Extract the [X, Y] coordinate from the center of the cell holding the provided text.  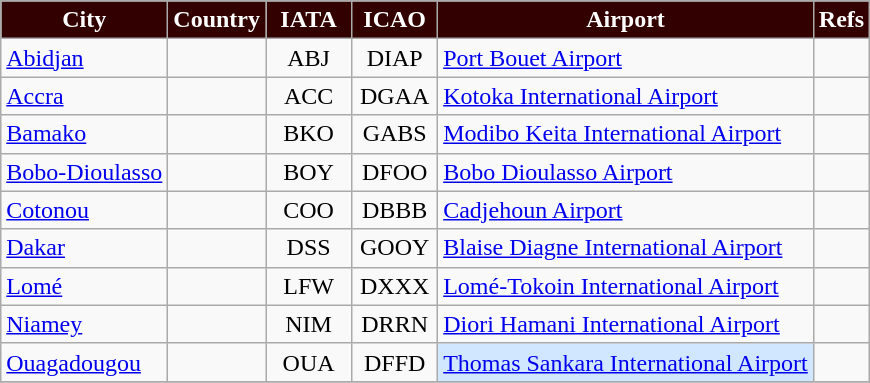
GABS [395, 134]
DSS [309, 248]
Lomé [84, 286]
Accra [84, 96]
Cadjehoun Airport [626, 210]
Abidjan [84, 58]
BOY [309, 172]
ICAO [395, 20]
Ouagadougou [84, 362]
ACC [309, 96]
Bobo-Dioulasso [84, 172]
Diori Hamani International Airport [626, 324]
DFOO [395, 172]
DGAA [395, 96]
Dakar [84, 248]
LFW [309, 286]
DIAP [395, 58]
DFFD [395, 362]
Modibo Keita International Airport [626, 134]
Lomé-Tokoin International Airport [626, 286]
DRRN [395, 324]
Bamako [84, 134]
NIM [309, 324]
ABJ [309, 58]
Bobo Dioulasso Airport [626, 172]
Airport [626, 20]
COO [309, 210]
OUA [309, 362]
IATA [309, 20]
DXXX [395, 286]
GOOY [395, 248]
BKO [309, 134]
Country [217, 20]
Thomas Sankara International Airport [626, 362]
Cotonou [84, 210]
DBBB [395, 210]
City [84, 20]
Blaise Diagne International Airport [626, 248]
Port Bouet Airport [626, 58]
Refs [841, 20]
Kotoka International Airport [626, 96]
Niamey [84, 324]
